Return (X, Y) of the center of cell containing provided text 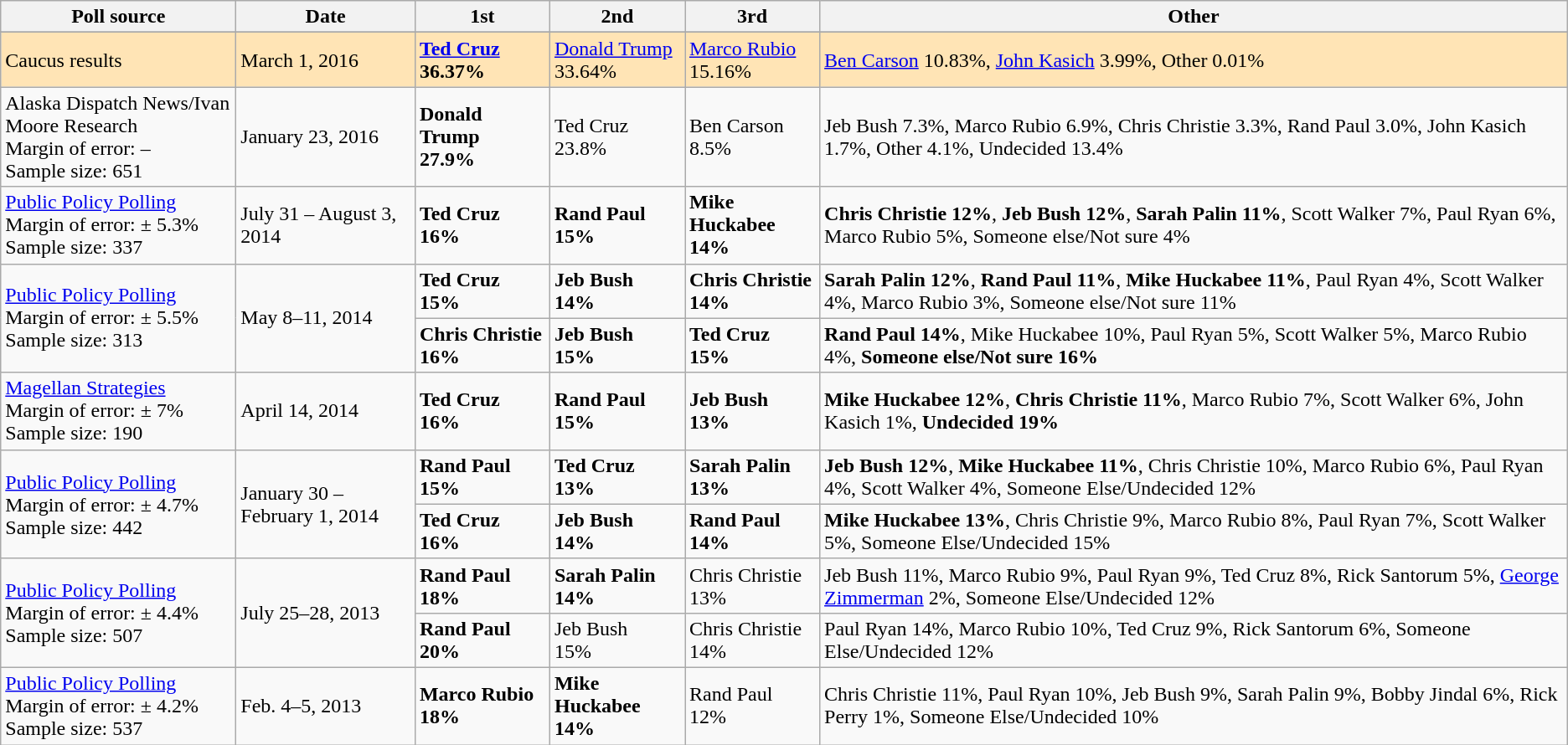
Caucus results (119, 60)
Rand Paul18% (482, 586)
Public Policy PollingMargin of error: ± 5.3%Sample size: 337 (119, 225)
Ben Carson8.5% (752, 137)
Chris Christie 11%, Paul Ryan 10%, Jeb Bush 9%, Sarah Palin 9%, Bobby Jindal 6%, Rick Perry 1%, Someone Else/Undecided 10% (1194, 706)
Donald Trump27.9% (482, 137)
Feb. 4–5, 2013 (326, 706)
Sarah Palin 12%, Rand Paul 11%, Mike Huckabee 11%, Paul Ryan 4%, Scott Walker 4%, Marco Rubio 3%, Someone else/Not sure 11% (1194, 291)
Public Policy PollingMargin of error: ± 4.2%Sample size: 537 (119, 706)
Chris Christie16% (482, 345)
Public Policy PollingMargin of error: ± 4.4%Sample size: 507 (119, 613)
Ted Cruz23.8% (616, 137)
March 1, 2016 (326, 60)
Marco Rubio18% (482, 706)
Public Policy PollingMargin of error: ± 4.7%Sample size: 442 (119, 504)
Chris Christie 12%, Jeb Bush 12%, Sarah Palin 11%, Scott Walker 7%, Paul Ryan 6%, Marco Rubio 5%, Someone else/Not sure 4% (1194, 225)
3rd (752, 17)
Rand Paul 14%, Mike Huckabee 10%, Paul Ryan 5%, Scott Walker 5%, Marco Rubio 4%, Someone else/Not sure 16% (1194, 345)
Marco Rubio 15.16% (752, 60)
Rand Paul20% (482, 640)
Chris Christie13% (752, 586)
January 30 – February 1, 2014 (326, 504)
Rand Paul14% (752, 531)
Jeb Bush 12%, Mike Huckabee 11%, Chris Christie 10%, Marco Rubio 6%, Paul Ryan 4%, Scott Walker 4%, Someone Else/Undecided 12% (1194, 477)
Magellan StrategiesMargin of error: ± 7%Sample size: 190 (119, 411)
May 8–11, 2014 (326, 318)
Jeb Bush 7.3%, Marco Rubio 6.9%, Chris Christie 3.3%, Rand Paul 3.0%, John Kasich 1.7%, Other 4.1%, Undecided 13.4% (1194, 137)
July 25–28, 2013 (326, 613)
January 23, 2016 (326, 137)
Paul Ryan 14%, Marco Rubio 10%, Ted Cruz 9%, Rick Santorum 6%, Someone Else/Undecided 12% (1194, 640)
Other (1194, 17)
Poll source (119, 17)
Rand Paul12% (752, 706)
Ted Cruz13% (616, 477)
2nd (616, 17)
Ben Carson 10.83%, John Kasich 3.99%, Other 0.01% (1194, 60)
Alaska Dispatch News/Ivan Moore ResearchMargin of error: –Sample size: 651 (119, 137)
Sarah Palin14% (616, 586)
Donald Trump 33.64% (616, 60)
1st (482, 17)
Jeb Bush13% (752, 411)
Mike Huckabee 13%, Chris Christie 9%, Marco Rubio 8%, Paul Ryan 7%, Scott Walker 5%, Someone Else/Undecided 15% (1194, 531)
Date (326, 17)
Ted Cruz 36.37% (482, 60)
Public Policy PollingMargin of error: ± 5.5%Sample size: 313 (119, 318)
July 31 – August 3, 2014 (326, 225)
Sarah Palin13% (752, 477)
Jeb Bush 11%, Marco Rubio 9%, Paul Ryan 9%, Ted Cruz 8%, Rick Santorum 5%, George Zimmerman 2%, Someone Else/Undecided 12% (1194, 586)
Mike Huckabee 12%, Chris Christie 11%, Marco Rubio 7%, Scott Walker 6%, John Kasich 1%, Undecided 19% (1194, 411)
April 14, 2014 (326, 411)
